Capture the cell that displays the provided text and extract its (X, Y) central coordinate. 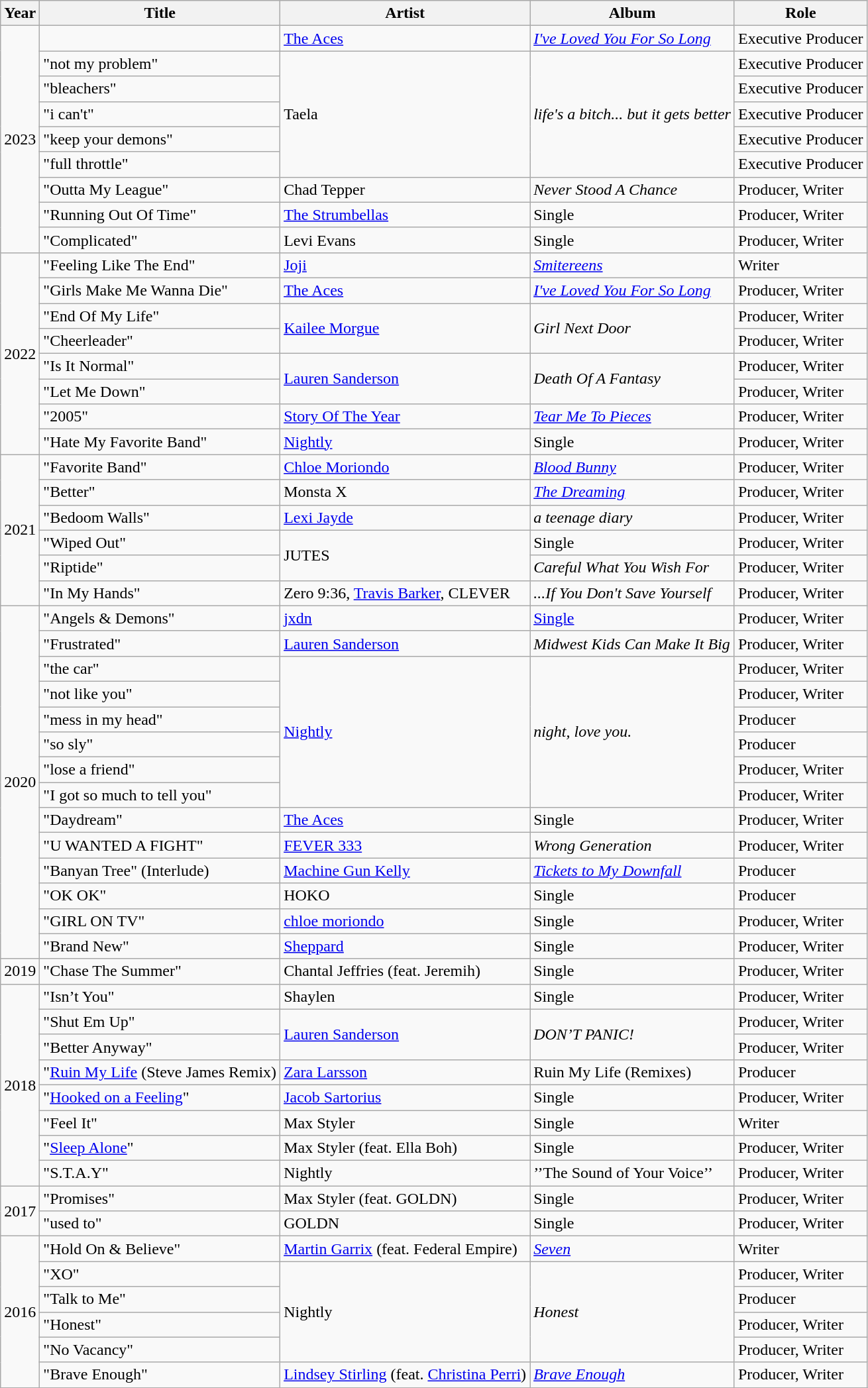
Chad Tepper (406, 189)
"Shut Em Up" (160, 1022)
GOLDN (406, 1224)
"Chase The Summer" (160, 971)
Jacob Sartorius (406, 1097)
"so sly" (160, 745)
Kailee Morgue (406, 329)
"Hate My Favorite Band" (160, 442)
"not my problem" (160, 64)
"U WANTED A FIGHT" (160, 845)
Blood Bunny (632, 467)
Death Of A Fantasy (632, 379)
"Talk to Me" (160, 1299)
"Hooked on a Feeling" (160, 1097)
"OK OK" (160, 896)
"used to" (160, 1224)
2018 (20, 1085)
"Running Out Of Time" (160, 215)
"Cheerleader" (160, 341)
Never Stood A Chance (632, 189)
Brave Enough (632, 1375)
Martin Garrix (feat. Federal Empire) (406, 1249)
"End Of My Life" (160, 316)
Lexi Jayde (406, 517)
JUTES (406, 555)
"Frustrated" (160, 643)
"Brand New" (160, 946)
"XO" (160, 1274)
The Dreaming (632, 492)
"GIRL ON TV" (160, 921)
FEVER 333 (406, 845)
"Banyan Tree" (Interlude) (160, 871)
life's a bitch... but it gets better (632, 114)
Levi Evans (406, 240)
"keep your demons" (160, 139)
Shaylen (406, 996)
Midwest Kids Can Make It Big (632, 643)
Year (20, 13)
chloe moriondo (406, 921)
"Isn’t You" (160, 996)
"Feeling Like The End" (160, 265)
Lindsey Stirling (feat. Christina Perri) (406, 1375)
jxdn (406, 618)
"Sleep Alone" (160, 1148)
2020 (20, 782)
"full throttle" (160, 164)
a teenage diary (632, 517)
"In My Hands" (160, 593)
"Daydream" (160, 820)
"Outta My League" (160, 189)
Girl Next Door (632, 329)
Taela (406, 114)
"Wiped Out" (160, 543)
"not like you" (160, 694)
The Strumbellas (406, 215)
Seven (632, 1249)
Story Of The Year (406, 417)
Chloe Moriondo (406, 467)
Artist (406, 13)
Title (160, 13)
Zara Larsson (406, 1072)
"Is It Normal" (160, 366)
night, love you. (632, 731)
Joji (406, 265)
"i can't" (160, 114)
2017 (20, 1211)
DON’T PANIC! (632, 1034)
Wrong Generation (632, 845)
Sheppard (406, 946)
"No Vacancy" (160, 1350)
"Feel It" (160, 1123)
’’The Sound of Your Voice’’ (632, 1173)
Chantal Jeffries (feat. Jeremih) (406, 971)
"mess in my head" (160, 719)
2016 (20, 1312)
Tear Me To Pieces (632, 417)
Album (632, 13)
2023 (20, 139)
Smitereens (632, 265)
"lose a friend" (160, 770)
Ruin My Life (Remixes) (632, 1072)
Tickets to My Downfall (632, 871)
2019 (20, 971)
Careful What You Wish For (632, 568)
2022 (20, 353)
"bleachers" (160, 89)
"Honest" (160, 1324)
Honest (632, 1312)
"2005" (160, 417)
"Girls Make Me Wanna Die" (160, 290)
Max Styler (feat. Ella Boh) (406, 1148)
HOKO (406, 896)
"the car" (160, 668)
"Better" (160, 492)
"Brave Enough" (160, 1375)
"S.T.A.Y" (160, 1173)
Monsta X (406, 492)
"Ruin My Life (Steve James Remix) (160, 1072)
Zero 9:36, Travis Barker, CLEVER (406, 593)
"Favorite Band" (160, 467)
Machine Gun Kelly (406, 871)
"Promises" (160, 1199)
"Better Anyway" (160, 1047)
Max Styler (406, 1123)
Max Styler (feat. GOLDN) (406, 1199)
"Hold On & Believe" (160, 1249)
"Complicated" (160, 240)
"Riptide" (160, 568)
Role (800, 13)
"I got so much to tell you" (160, 795)
...If You Don't Save Yourself (632, 593)
"Bedoom Walls" (160, 517)
"Let Me Down" (160, 392)
2021 (20, 530)
"Angels & Demons" (160, 618)
